Output the [x, y] coordinate of the center of the cell containing the given text.  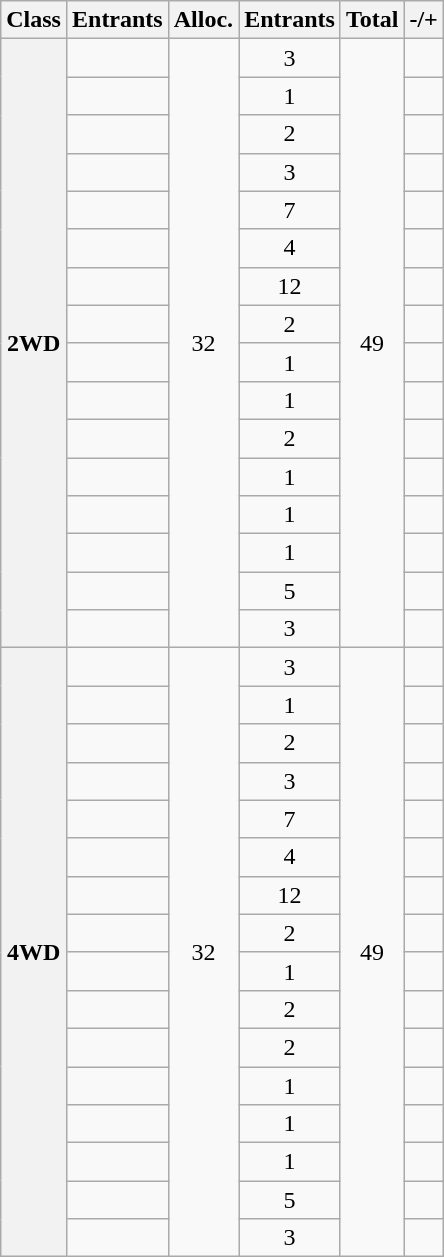
2WD [34, 344]
-/+ [424, 20]
Total [372, 20]
Class [34, 20]
Alloc. [203, 20]
4WD [34, 952]
